Pinpoint the cell where the given text exists, returning its [x, y] midpoint coordinate. 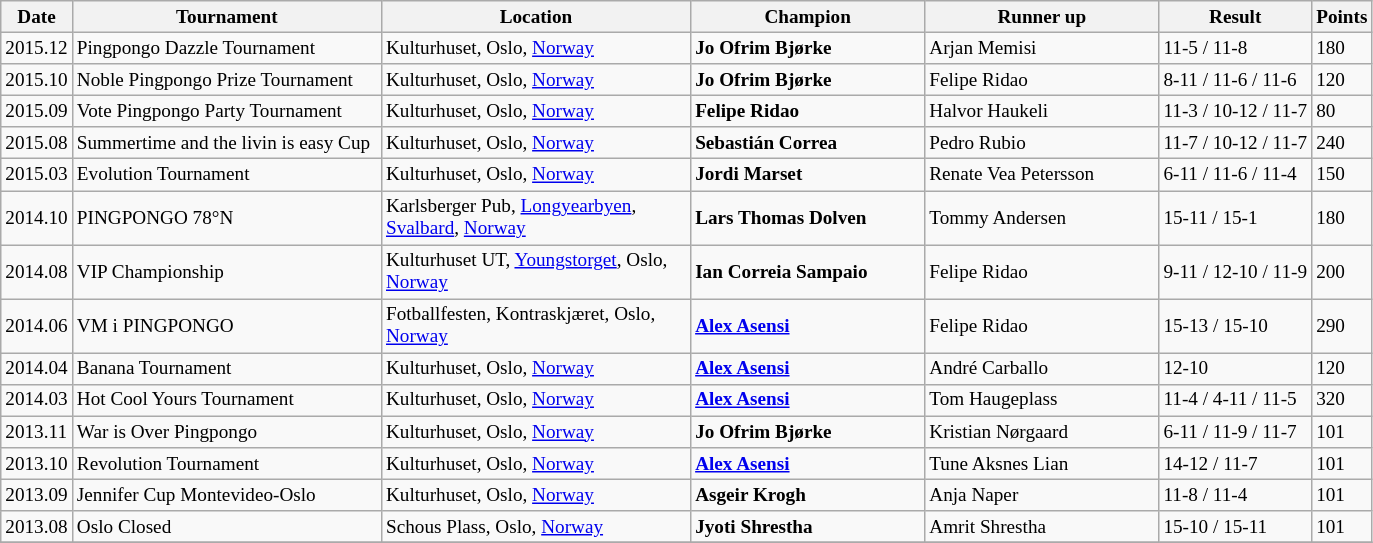
2015.10 [37, 80]
Schous Plass, Oslo, Norway [536, 527]
Anja Naper [1042, 495]
15-13 / 15-10 [1236, 326]
Asgeir Krogh [808, 495]
290 [1342, 326]
6-11 / 11-9 / 11-7 [1236, 432]
2014.08 [37, 272]
2014.06 [37, 326]
Jordi Marset [808, 175]
8-11 / 11-6 / 11-6 [1236, 80]
Oslo Closed [226, 527]
Champion [808, 17]
Result [1236, 17]
Amrit Shrestha [1042, 527]
Evolution Tournament [226, 175]
2013.09 [37, 495]
VIP Championship [226, 272]
2014.04 [37, 369]
Tom Haugeplass [1042, 400]
80 [1342, 111]
11-4 / 4-11 / 11-5 [1236, 400]
Runner up [1042, 17]
Tommy Andersen [1042, 217]
Jyoti Shrestha [808, 527]
André Carballo [1042, 369]
Sebastián Correa [808, 143]
War is Over Pingpongo [226, 432]
Hot Cool Yours Tournament [226, 400]
VM i PINGPONGO [226, 326]
11-5 / 11-8 [1236, 48]
11-7 / 10-12 / 11-7 [1236, 143]
2014.10 [37, 217]
150 [1342, 175]
200 [1342, 272]
6-11 / 11-6 / 11-4 [1236, 175]
2013.11 [37, 432]
Revolution Tournament [226, 464]
Points [1342, 17]
2015.12 [37, 48]
320 [1342, 400]
11-8 / 11-4 [1236, 495]
15-11 / 15-1 [1236, 217]
Kristian Nørgaard [1042, 432]
Fotballfesten, Kontraskjæret, Oslo, Norway [536, 326]
Renate Vea Petersson [1042, 175]
Noble Pingpongo Prize Tournament [226, 80]
9-11 / 12-10 / 11-9 [1236, 272]
Pedro Rubio [1042, 143]
Arjan Memisi [1042, 48]
Kulturhuset UT, Youngstorget, Oslo, Norway [536, 272]
2015.03 [37, 175]
Karlsberger Pub, Longyearbyen, Svalbard, Norway [536, 217]
2015.09 [37, 111]
2013.10 [37, 464]
PINGPONGO 78°N [226, 217]
Vote Pingpongo Party Tournament [226, 111]
2014.03 [37, 400]
12-10 [1236, 369]
Tournament [226, 17]
240 [1342, 143]
2015.08 [37, 143]
15-10 / 15-11 [1236, 527]
Location [536, 17]
Pingpongo Dazzle Tournament [226, 48]
Lars Thomas Dolven [808, 217]
Tune Aksnes Lian [1042, 464]
Jennifer Cup Montevideo-Oslo [226, 495]
11-3 / 10-12 / 11-7 [1236, 111]
Ian Correia Sampaio [808, 272]
14-12 / 11-7 [1236, 464]
Banana Tournament [226, 369]
Date [37, 17]
2013.08 [37, 527]
Halvor Haukeli [1042, 111]
Summertime and the livin is easy Cup [226, 143]
